Return [x, y] of the center of cell containing provided text 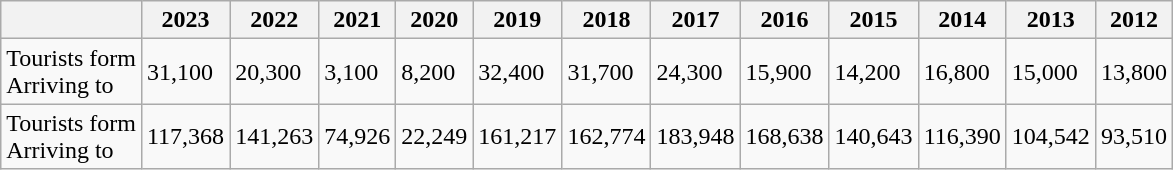
104,542 [1050, 136]
117,368 [185, 136]
2015 [874, 20]
141,263 [274, 136]
20,300 [274, 72]
2014 [962, 20]
22,249 [434, 136]
2017 [696, 20]
74,926 [358, 136]
2019 [518, 20]
2022 [274, 20]
31,700 [606, 72]
15,900 [784, 72]
2023 [185, 20]
2012 [1134, 20]
14,200 [874, 72]
24,300 [696, 72]
162,774 [606, 136]
2013 [1050, 20]
8,200 [434, 72]
140,643 [874, 136]
16,800 [962, 72]
116,390 [962, 136]
32,400 [518, 72]
2018 [606, 20]
183,948 [696, 136]
161,217 [518, 136]
2021 [358, 20]
3,100 [358, 72]
168,638 [784, 136]
2020 [434, 20]
31,100 [185, 72]
13,800 [1134, 72]
93,510 [1134, 136]
15,000 [1050, 72]
2016 [784, 20]
